Return [X, Y] of the center of cell containing provided text 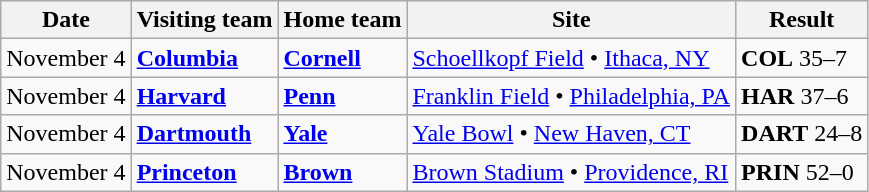
Harvard [204, 96]
Cornell [342, 58]
Home team [342, 20]
Yale Bowl • New Haven, CT [572, 134]
Brown [342, 172]
Franklin Field • Philadelphia, PA [572, 96]
Site [572, 20]
HAR 37–6 [802, 96]
DART 24–8 [802, 134]
Yale [342, 134]
Date [66, 20]
COL 35–7 [802, 58]
Schoellkopf Field • Ithaca, NY [572, 58]
PRIN 52–0 [802, 172]
Brown Stadium • Providence, RI [572, 172]
Visiting team [204, 20]
Princeton [204, 172]
Dartmouth [204, 134]
Columbia [204, 58]
Penn [342, 96]
Result [802, 20]
